Return [X, Y] of the center of cell containing provided text 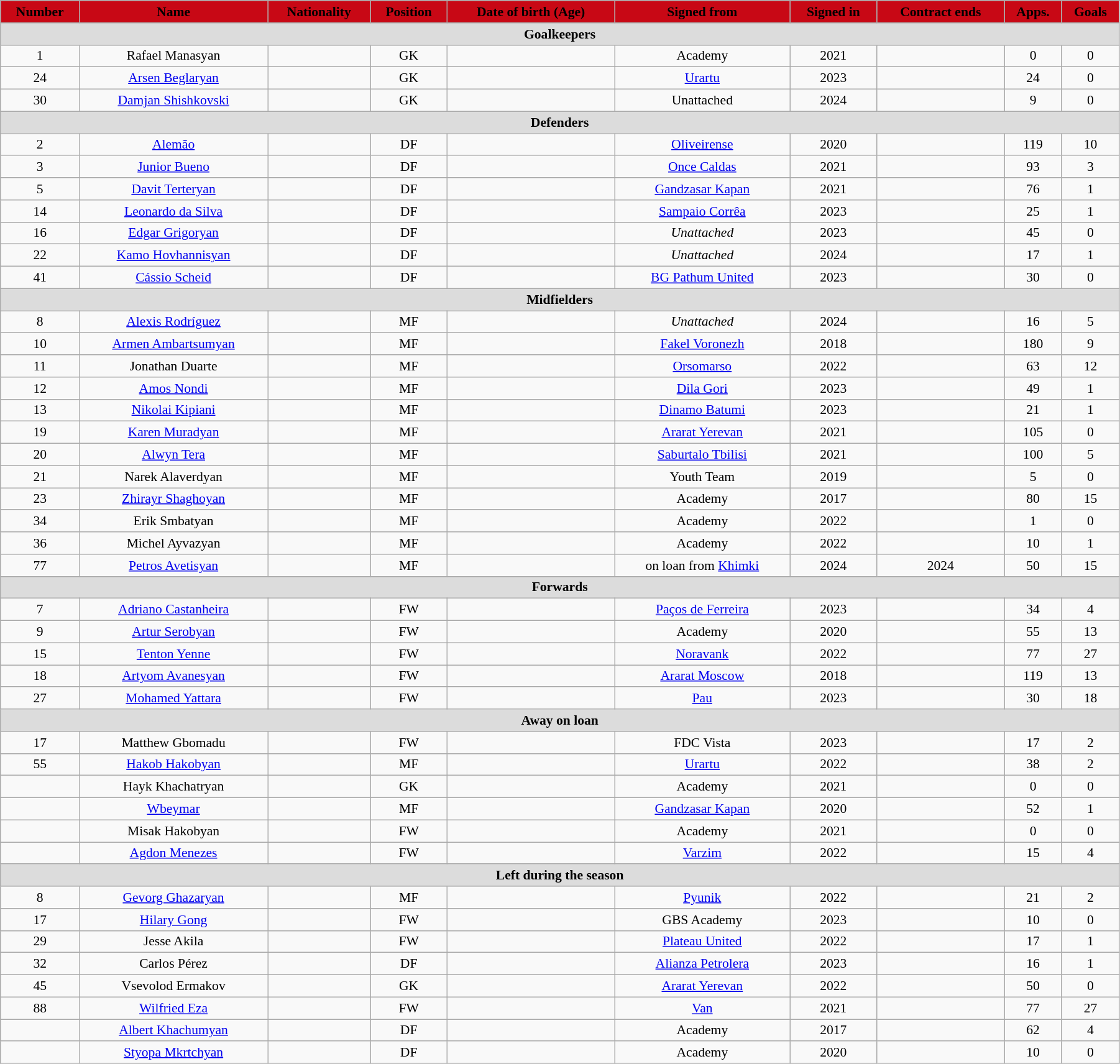
Signed from [702, 12]
100 [1033, 455]
Left during the season [560, 876]
Ararat Moscow [702, 676]
Away on loan [560, 720]
Defenders [560, 122]
Damjan Shishkovski [174, 101]
Artur Serobyan [174, 632]
7 [40, 610]
32 [40, 964]
Paços de Ferreira [702, 610]
Orsomarso [702, 366]
25 [1033, 211]
Goalkeepers [560, 34]
Forwards [560, 587]
Once Caldas [702, 167]
Cássio Scheid [174, 278]
Rafael Manasyan [174, 56]
Nikolai Kipiani [174, 410]
Fakel Voronezh [702, 344]
29 [40, 942]
Oliveirense [702, 145]
Mohamed Yattara [174, 699]
62 [1033, 1030]
Van [702, 1008]
Davit Terteryan [174, 189]
Sampaio Corrêa [702, 211]
Zhirayr Shaghoyan [174, 499]
14 [40, 211]
Contract ends [941, 12]
Position [409, 12]
Wbeymar [174, 809]
Matthew Gbomadu [174, 743]
80 [1033, 499]
Carlos Pérez [174, 964]
Styopa Mkrtchyan [174, 1053]
Junior Bueno [174, 167]
Alwyn Tera [174, 455]
Varzim [702, 853]
Artyom Avanesyan [174, 676]
76 [1033, 189]
22 [40, 255]
Hilary Gong [174, 920]
Apps. [1033, 12]
Kamo Hovhannisyan [174, 255]
Pau [702, 699]
Leonardo da Silva [174, 211]
2019 [833, 477]
Tenton Yenne [174, 654]
Noravank [702, 654]
49 [1033, 388]
52 [1033, 809]
Pyunik [702, 897]
BG Pathum United [702, 278]
Albert Khachumyan [174, 1030]
Nationality [318, 12]
Midfielders [560, 300]
Hakob Hakobyan [174, 764]
Vsevolod Ermakov [174, 986]
Name [174, 12]
Dila Gori [702, 388]
Date of birth (Age) [531, 12]
Amos Nondi [174, 388]
Alianza Petrolera [702, 964]
Misak Hakobyan [174, 831]
Hayk Khachatryan [174, 787]
Edgar Grigoryan [174, 233]
41 [40, 278]
Wilfried Eza [174, 1008]
Jonathan Duarte [174, 366]
Erik Smbatyan [174, 521]
38 [1033, 764]
Michel Ayvazyan [174, 543]
Alemão [174, 145]
105 [1033, 433]
19 [40, 433]
63 [1033, 366]
36 [40, 543]
Arsen Beglaryan [174, 78]
Agdon Menezes [174, 853]
93 [1033, 167]
Jesse Akila [174, 942]
FDC Vista [702, 743]
Saburtalo Tbilisi [702, 455]
20 [40, 455]
88 [40, 1008]
Alexis Rodríguez [174, 322]
GBS Academy [702, 920]
Gevorg Ghazaryan [174, 897]
Plateau United [702, 942]
Karen Muradyan [174, 433]
Narek Alaverdyan [174, 477]
Dinamo Batumi [702, 410]
Youth Team [702, 477]
Number [40, 12]
23 [40, 499]
Goals [1090, 12]
Signed in [833, 12]
on loan from Khimki [702, 566]
11 [40, 366]
Petros Avetisyan [174, 566]
Armen Ambartsumyan [174, 344]
Adriano Castanheira [174, 610]
180 [1033, 344]
